Return [X, Y] of the center of cell containing provided text 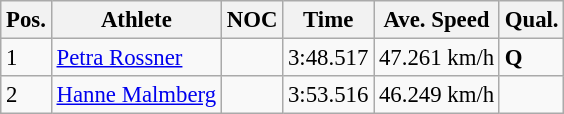
Ave. Speed [437, 20]
3:53.516 [328, 95]
1 [26, 58]
NOC [252, 20]
Hanne Malmberg [136, 95]
Qual. [531, 20]
Pos. [26, 20]
3:48.517 [328, 58]
Petra Rossner [136, 58]
Q [531, 58]
2 [26, 95]
46.249 km/h [437, 95]
47.261 km/h [437, 58]
Time [328, 20]
Athlete [136, 20]
